Extract the (x, y) coordinate from the center of the cell holding the provided text.  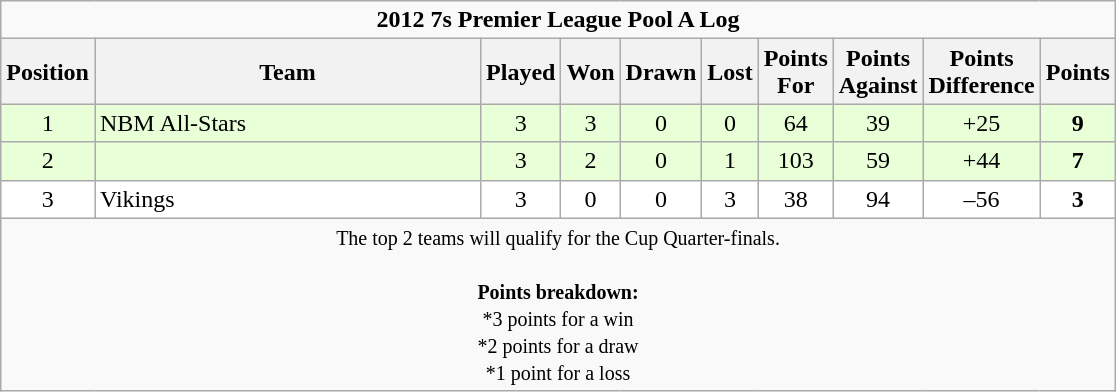
7 (1078, 161)
Vikings (287, 199)
Lost (730, 72)
Position (48, 72)
Points (1078, 72)
The top 2 teams will qualify for the Cup Quarter-finals.Points breakdown:*3 points for a win*2 points for a draw*1 point for a loss (558, 304)
NBM All-Stars (287, 123)
9 (1078, 123)
59 (878, 161)
+44 (982, 161)
+25 (982, 123)
Points For (796, 72)
Won (590, 72)
Points Difference (982, 72)
103 (796, 161)
94 (878, 199)
–56 (982, 199)
38 (796, 199)
64 (796, 123)
Team (287, 72)
2012 7s Premier League Pool A Log (558, 20)
Played (521, 72)
39 (878, 123)
Drawn (661, 72)
Points Against (878, 72)
